Find where the given text appears and provide that cell's center as [X, Y] coordinate. 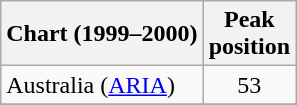
53 [249, 85]
Chart (1999–2000) [102, 34]
Peakposition [249, 34]
Australia (ARIA) [102, 85]
